Find where the given text appears and provide that cell's center as [X, Y] coordinate. 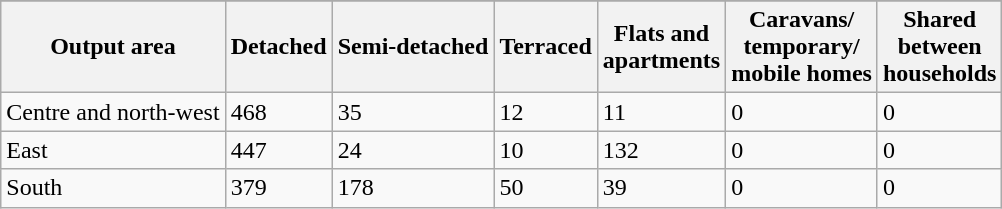
178 [413, 188]
11 [661, 112]
132 [661, 150]
Flats andapartments [661, 47]
50 [546, 188]
Sharedbetween households [939, 47]
24 [413, 150]
Detached [278, 47]
35 [413, 112]
468 [278, 112]
Terraced [546, 47]
Output area [113, 47]
379 [278, 188]
12 [546, 112]
447 [278, 150]
Semi-detached [413, 47]
Centre and north-west [113, 112]
10 [546, 150]
South [113, 188]
39 [661, 188]
Caravans/temporary/mobile homes [802, 47]
East [113, 150]
